Detect which cell encompasses the target text, then output its (X, Y) center coordinate. 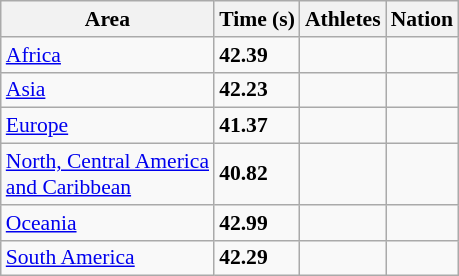
Athletes (343, 19)
41.37 (257, 126)
Nation (422, 19)
North, Central America and Caribbean (108, 174)
Europe (108, 126)
42.23 (257, 90)
42.39 (257, 55)
42.29 (257, 258)
South America (108, 258)
Oceania (108, 223)
40.82 (257, 174)
Africa (108, 55)
Asia (108, 90)
Time (s) (257, 19)
42.99 (257, 223)
Area (108, 19)
